Identify which cell holds the provided text, then report its [x, y] central coordinate. 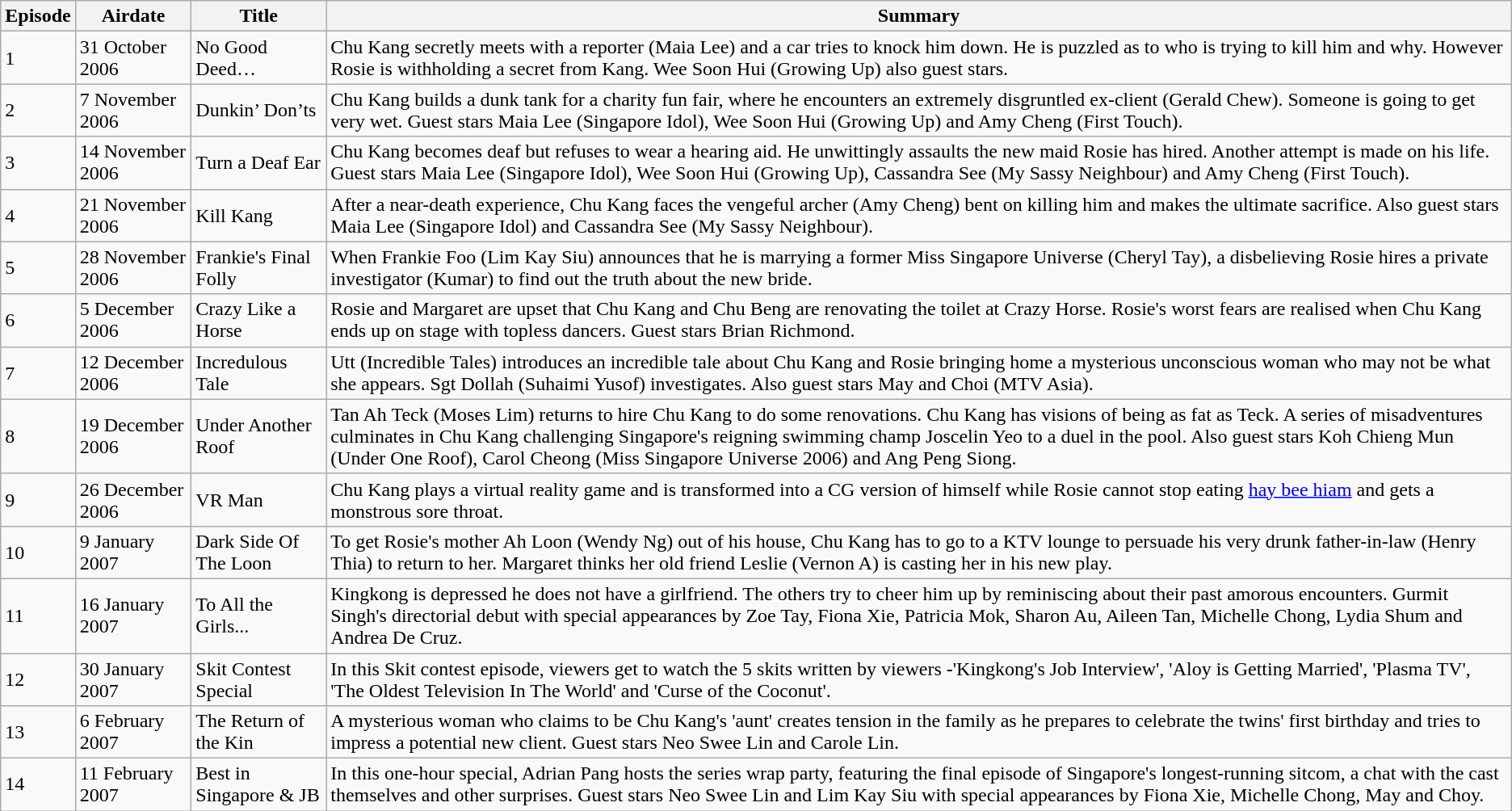
Crazy Like a Horse [258, 320]
4 [38, 215]
5 [38, 268]
21 November 2006 [133, 215]
Frankie's Final Folly [258, 268]
11 [38, 616]
14 November 2006 [133, 163]
Incredulous Tale [258, 373]
Kill Kang [258, 215]
9 [38, 499]
9 January 2007 [133, 553]
Dunkin’ Don’ts [258, 110]
6 February 2007 [133, 732]
30 January 2007 [133, 679]
19 December 2006 [133, 436]
7 November 2006 [133, 110]
26 December 2006 [133, 499]
Under Another Roof [258, 436]
Airdate [133, 16]
12 [38, 679]
Skit Contest Special [258, 679]
5 December 2006 [133, 320]
VR Man [258, 499]
Title [258, 16]
Best in Singapore & JB [258, 785]
Turn a Deaf Ear [258, 163]
1 [38, 58]
No Good Deed… [258, 58]
2 [38, 110]
The Return of the Kin [258, 732]
11 February 2007 [133, 785]
28 November 2006 [133, 268]
Dark Side Of The Loon [258, 553]
To All the Girls... [258, 616]
13 [38, 732]
Summary [919, 16]
31 October 2006 [133, 58]
7 [38, 373]
14 [38, 785]
10 [38, 553]
Episode [38, 16]
16 January 2007 [133, 616]
3 [38, 163]
6 [38, 320]
12 December 2006 [133, 373]
8 [38, 436]
